From the cell containing the given text, extract its center point as (X, Y) coordinate. 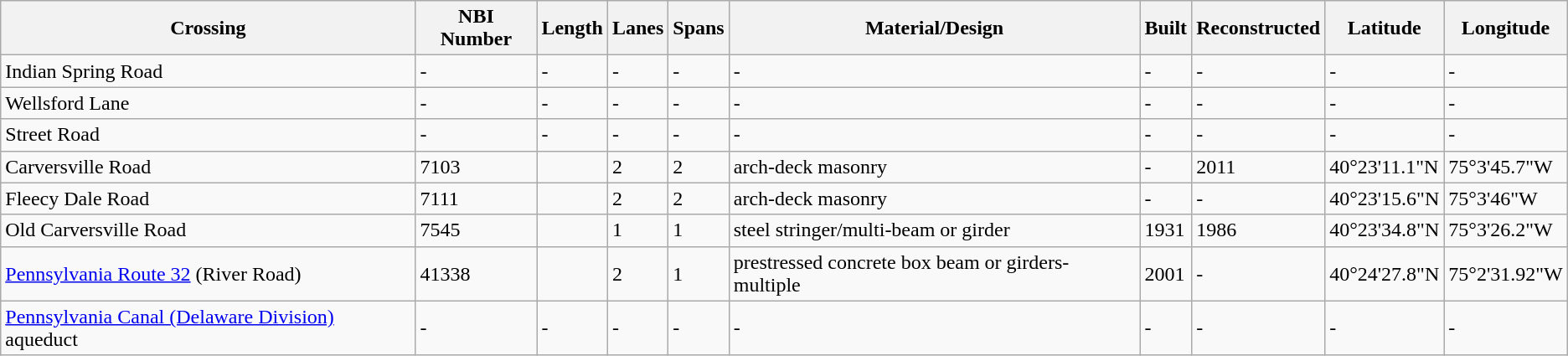
NBI Number (476, 28)
prestressed concrete box beam or girders-multiple (935, 273)
Material/Design (935, 28)
75°2'31.92"W (1506, 273)
Carversville Road (208, 167)
Spans (699, 28)
2011 (1258, 167)
40°23'15.6"N (1385, 199)
Old Carversville Road (208, 230)
Indian Spring Road (208, 71)
Lanes (637, 28)
7103 (476, 167)
Wellsford Lane (208, 103)
Crossing (208, 28)
Pennsylvania Canal (Delaware Division) aqueduct (208, 328)
Length (572, 28)
75°3'45.7"W (1506, 167)
40°23'34.8"N (1385, 230)
Longitude (1506, 28)
2001 (1166, 273)
Fleecy Dale Road (208, 199)
1931 (1166, 230)
40°24'27.8"N (1385, 273)
Built (1166, 28)
7111 (476, 199)
1986 (1258, 230)
steel stringer/multi-beam or girder (935, 230)
75°3'26.2"W (1506, 230)
Latitude (1385, 28)
Pennsylvania Route 32 (River Road) (208, 273)
41338 (476, 273)
Street Road (208, 135)
7545 (476, 230)
40°23'11.1"N (1385, 167)
Reconstructed (1258, 28)
75°3'46"W (1506, 199)
